Return the [X, Y] coordinate for the center point of the cell that contains the specified text.  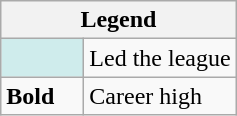
Bold [42, 96]
Career high [160, 96]
Led the league [160, 58]
Legend [118, 20]
